Pinpoint the cell where the given text exists, returning its (x, y) midpoint coordinate. 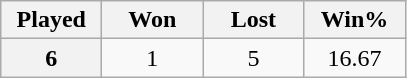
Lost (254, 20)
5 (254, 58)
1 (152, 58)
16.67 (354, 58)
Won (152, 20)
Win% (354, 20)
6 (52, 58)
Played (52, 20)
